Provide the (x, y) coordinate of the cell's center where the given text is located.  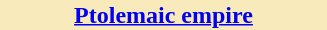
Ptolemaic empire (164, 15)
